For the text-containing cell, return its midpoint in (x, y) coordinate format. 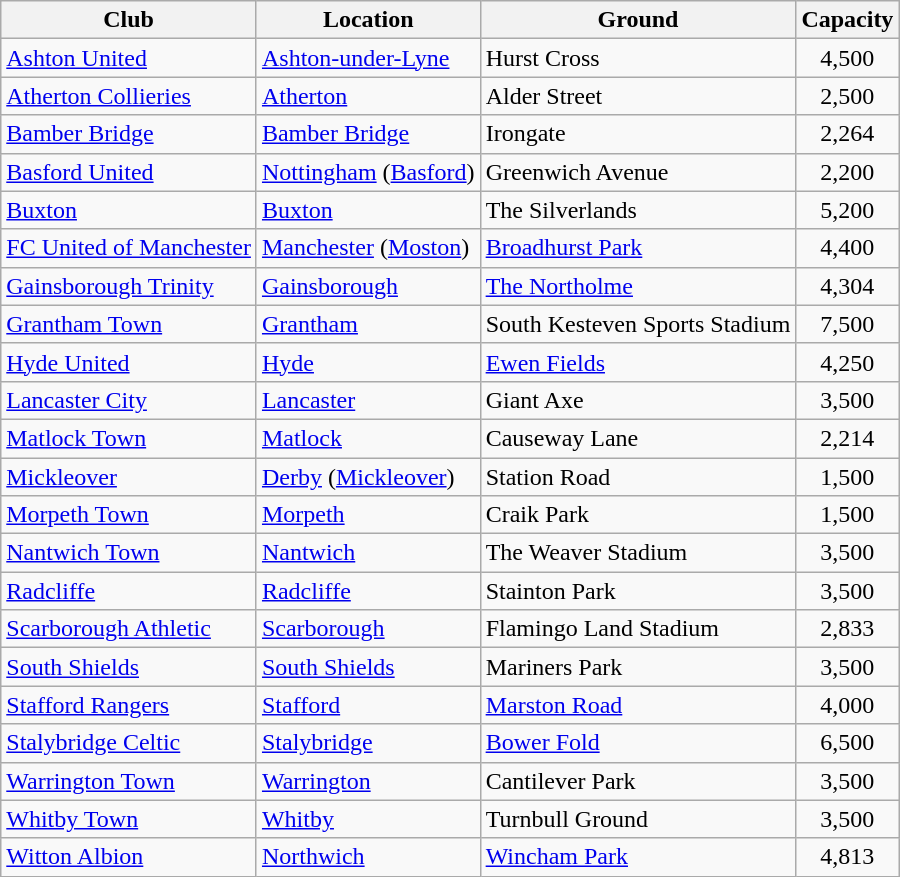
4,250 (848, 362)
4,000 (848, 705)
Scarborough (368, 629)
Grantham Town (129, 324)
Basford United (129, 172)
2,833 (848, 629)
Derby (Mickleover) (368, 477)
Greenwich Avenue (638, 172)
2,200 (848, 172)
Lancaster (368, 400)
Warrington (368, 781)
Station Road (638, 477)
Turnbull Ground (638, 819)
Nantwich Town (129, 553)
Bower Fold (638, 743)
Mariners Park (638, 667)
Causeway Lane (638, 438)
Morpeth Town (129, 515)
Scarborough Athletic (129, 629)
Gainsborough Trinity (129, 286)
Club (129, 20)
2,264 (848, 134)
Atherton (368, 96)
Capacity (848, 20)
Nantwich (368, 553)
Witton Albion (129, 857)
Stalybridge (368, 743)
2,214 (848, 438)
Hurst Cross (638, 58)
Ashton-under-Lyne (368, 58)
Stalybridge Celtic (129, 743)
Ground (638, 20)
Cantilever Park (638, 781)
South Kesteven Sports Stadium (638, 324)
Craik Park (638, 515)
Alder Street (638, 96)
FC United of Manchester (129, 248)
Broadhurst Park (638, 248)
Ashton United (129, 58)
Stafford (368, 705)
Stainton Park (638, 591)
Whitby Town (129, 819)
Wincham Park (638, 857)
Morpeth (368, 515)
The Weaver Stadium (638, 553)
The Northolme (638, 286)
Matlock Town (129, 438)
Whitby (368, 819)
Nottingham (Basford) (368, 172)
Lancaster City (129, 400)
Marston Road (638, 705)
5,200 (848, 210)
Irongate (638, 134)
6,500 (848, 743)
Giant Axe (638, 400)
4,813 (848, 857)
Atherton Collieries (129, 96)
Grantham (368, 324)
Hyde United (129, 362)
Hyde (368, 362)
The Silverlands (638, 210)
2,500 (848, 96)
7,500 (848, 324)
Gainsborough (368, 286)
Matlock (368, 438)
4,304 (848, 286)
4,400 (848, 248)
Stafford Rangers (129, 705)
Warrington Town (129, 781)
Flamingo Land Stadium (638, 629)
Northwich (368, 857)
Mickleover (129, 477)
Location (368, 20)
Manchester (Moston) (368, 248)
Ewen Fields (638, 362)
4,500 (848, 58)
